Extract the [x, y] coordinate from the center of the cell holding the provided text.  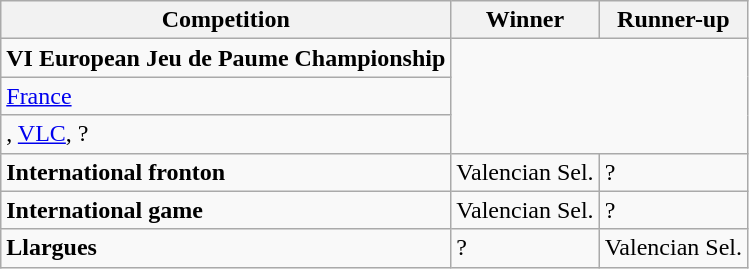
Competition [226, 20]
Llargues [226, 248]
International fronton [226, 172]
Runner-up [673, 20]
France [226, 96]
, VLC, ? [226, 134]
International game [226, 210]
VI European Jeu de Paume Championship [226, 58]
Winner [525, 20]
